Locate the cell with the specified text and output its (x, y) center coordinate. 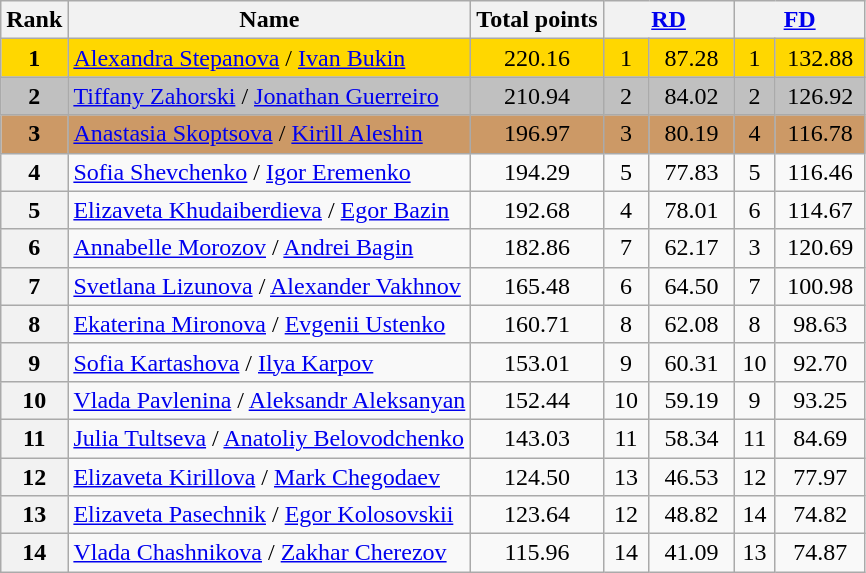
77.97 (820, 477)
210.94 (537, 96)
115.96 (537, 553)
84.02 (692, 96)
152.44 (537, 400)
60.31 (692, 362)
46.53 (692, 477)
123.64 (537, 515)
124.50 (537, 477)
Elizaveta Pasechnik / Egor Kolosovskii (270, 515)
48.82 (692, 515)
92.70 (820, 362)
58.34 (692, 438)
80.19 (692, 134)
Name (270, 20)
62.08 (692, 324)
116.46 (820, 172)
77.83 (692, 172)
59.19 (692, 400)
93.25 (820, 400)
Rank (34, 20)
74.82 (820, 515)
196.97 (537, 134)
FD (800, 20)
64.50 (692, 286)
Tiffany Zahorski / Jonathan Guerreiro (270, 96)
143.03 (537, 438)
74.87 (820, 553)
120.69 (820, 248)
Total points (537, 20)
RD (668, 20)
Julia Tultseva / Anatoliy Belovodchenko (270, 438)
182.86 (537, 248)
153.01 (537, 362)
132.88 (820, 58)
165.48 (537, 286)
114.67 (820, 210)
Elizaveta Khudaiberdieva / Egor Bazin (270, 210)
Sofia Kartashova / Ilya Karpov (270, 362)
100.98 (820, 286)
194.29 (537, 172)
78.01 (692, 210)
Elizaveta Kirillova / Mark Chegodaev (270, 477)
Svetlana Lizunova / Alexander Vakhnov (270, 286)
Ekaterina Mironova / Evgenii Ustenko (270, 324)
192.68 (537, 210)
Vlada Chashnikova / Zakhar Cherezov (270, 553)
84.69 (820, 438)
98.63 (820, 324)
Annabelle Morozov / Andrei Bagin (270, 248)
Alexandra Stepanova / Ivan Bukin (270, 58)
Sofia Shevchenko / Igor Eremenko (270, 172)
62.17 (692, 248)
Vlada Pavlenina / Aleksandr Aleksanyan (270, 400)
160.71 (537, 324)
87.28 (692, 58)
220.16 (537, 58)
Anastasia Skoptsova / Kirill Aleshin (270, 134)
116.78 (820, 134)
126.92 (820, 96)
41.09 (692, 553)
